Find where the given text appears and provide that cell's center as [x, y] coordinate. 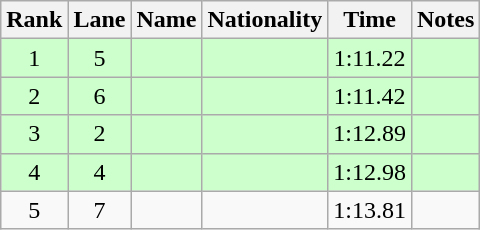
Nationality [265, 20]
6 [100, 96]
1:11.22 [370, 58]
Name [166, 20]
Rank [34, 20]
7 [100, 210]
Lane [100, 20]
Time [370, 20]
1:12.89 [370, 134]
Notes [445, 20]
1:13.81 [370, 210]
1:11.42 [370, 96]
1 [34, 58]
1:12.98 [370, 172]
3 [34, 134]
